Scan for the cell matching the given text and deliver its [X, Y] coordinate at center. 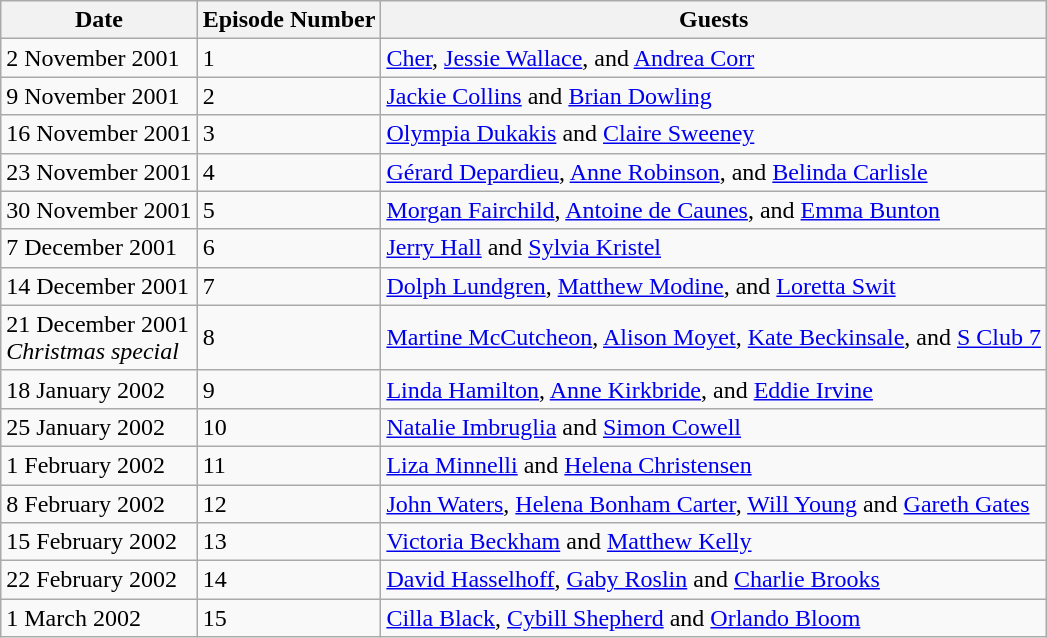
25 January 2002 [99, 427]
15 [289, 618]
18 January 2002 [99, 389]
Jerry Hall and Sylvia Kristel [714, 248]
14 [289, 580]
9 November 2001 [99, 96]
3 [289, 134]
11 [289, 465]
7 [289, 286]
9 [289, 389]
30 November 2001 [99, 210]
2 November 2001 [99, 58]
Gérard Depardieu, Anne Robinson, and Belinda Carlisle [714, 172]
Episode Number [289, 20]
7 December 2001 [99, 248]
Jackie Collins and Brian Dowling [714, 96]
Guests [714, 20]
1 February 2002 [99, 465]
Victoria Beckham and Matthew Kelly [714, 542]
2 [289, 96]
8 February 2002 [99, 503]
14 December 2001 [99, 286]
Liza Minnelli and Helena Christensen [714, 465]
John Waters, Helena Bonham Carter, Will Young and Gareth Gates [714, 503]
16 November 2001 [99, 134]
21 December 2001Christmas special [99, 338]
8 [289, 338]
6 [289, 248]
4 [289, 172]
5 [289, 210]
Olympia Dukakis and Claire Sweeney [714, 134]
10 [289, 427]
Cilla Black, Cybill Shepherd and Orlando Bloom [714, 618]
23 November 2001 [99, 172]
Cher, Jessie Wallace, and Andrea Corr [714, 58]
15 February 2002 [99, 542]
13 [289, 542]
Linda Hamilton, Anne Kirkbride, and Eddie Irvine [714, 389]
12 [289, 503]
Natalie Imbruglia and Simon Cowell [714, 427]
1 [289, 58]
Morgan Fairchild, Antoine de Caunes, and Emma Bunton [714, 210]
Dolph Lundgren, Matthew Modine, and Loretta Swit [714, 286]
Martine McCutcheon, Alison Moyet, Kate Beckinsale, and S Club 7 [714, 338]
1 March 2002 [99, 618]
David Hasselhoff, Gaby Roslin and Charlie Brooks [714, 580]
Date [99, 20]
22 February 2002 [99, 580]
